Return [x, y] of the center of cell containing provided text 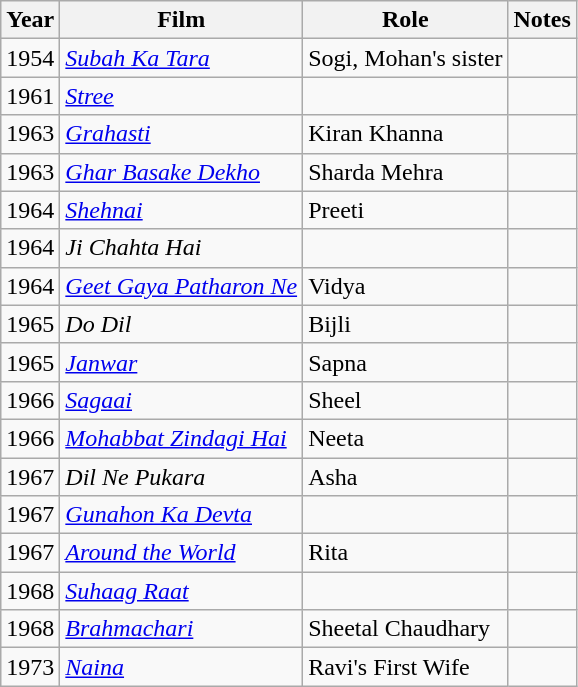
Grahasti [182, 134]
Sagaai [182, 400]
Film [182, 20]
Mohabbat Zindagi Hai [182, 438]
Gunahon Ka Devta [182, 515]
Geet Gaya Patharon Ne [182, 286]
Preeti [406, 210]
1954 [30, 58]
Bijli [406, 324]
1961 [30, 96]
Rita [406, 553]
Ghar Basake Dekho [182, 172]
Subah Ka Tara [182, 58]
Sapna [406, 362]
Vidya [406, 286]
Ji Chahta Hai [182, 248]
Notes [542, 20]
Shehnai [182, 210]
Kiran Khanna [406, 134]
Neeta [406, 438]
Do Dil [182, 324]
Ravi's First Wife [406, 667]
Sheetal Chaudhary [406, 629]
Role [406, 20]
Sharda Mehra [406, 172]
Stree [182, 96]
Asha [406, 477]
1973 [30, 667]
Around the World [182, 553]
Sheel [406, 400]
Brahmachari [182, 629]
Janwar [182, 362]
Dil Ne Pukara [182, 477]
Naina [182, 667]
Year [30, 20]
Suhaag Raat [182, 591]
Sogi, Mohan's sister [406, 58]
